Identify which cell holds the provided text, then report its (x, y) central coordinate. 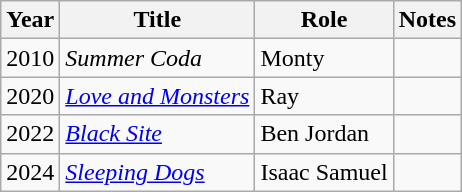
Notes (427, 20)
Monty (324, 58)
Isaac Samuel (324, 172)
2020 (30, 96)
Sleeping Dogs (158, 172)
Black Site (158, 134)
2010 (30, 58)
2024 (30, 172)
Title (158, 20)
Role (324, 20)
Ray (324, 96)
Love and Monsters (158, 96)
2022 (30, 134)
Ben Jordan (324, 134)
Year (30, 20)
Summer Coda (158, 58)
